Return (X, Y) of the center of cell containing provided text 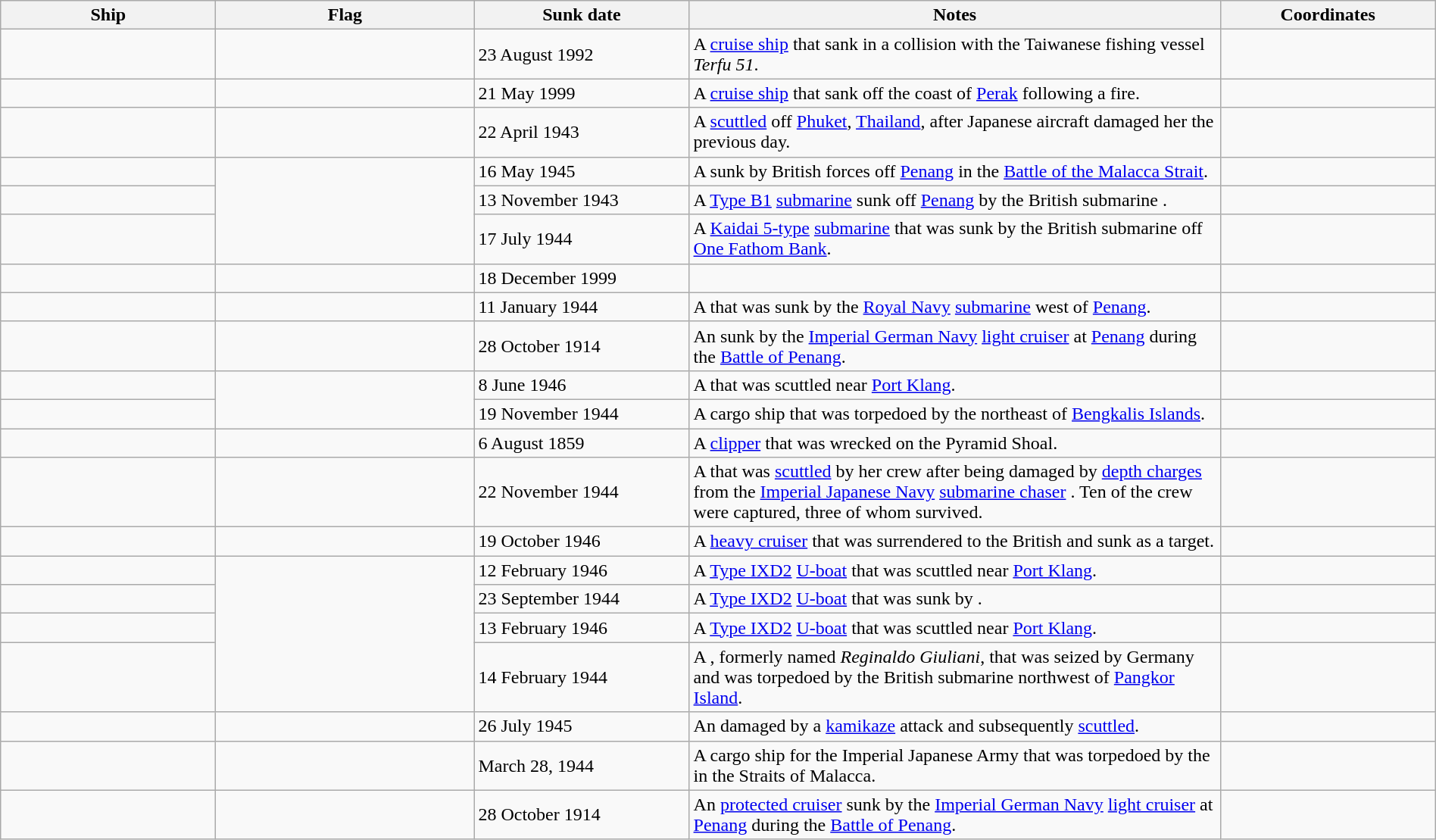
17 July 1944 (582, 239)
18 December 1999 (582, 278)
19 November 1944 (582, 414)
11 January 1944 (582, 307)
A sunk by British forces off Penang in the Battle of the Malacca Strait. (954, 171)
14 February 1944 (582, 677)
19 October 1946 (582, 542)
16 May 1945 (582, 171)
A Kaidai 5-type submarine that was sunk by the British submarine off One Fathom Bank. (954, 239)
Flag (345, 15)
A heavy cruiser that was surrendered to the British and sunk as a target. (954, 542)
March 28, 1944 (582, 765)
13 February 1946 (582, 628)
13 November 1943 (582, 200)
An damaged by a kamikaze attack and subsequently scuttled. (954, 726)
22 April 1943 (582, 132)
An sunk by the Imperial German Navy light cruiser at Penang during the Battle of Penang. (954, 345)
A cruise ship that sank in a collision with the Taiwanese fishing vessel Terfu 51. (954, 55)
Coordinates (1328, 15)
8 June 1946 (582, 385)
A cargo ship that was torpedoed by the northeast of Bengkalis Islands. (954, 414)
A , formerly named Reginaldo Giuliani, that was seized by Germany and was torpedoed by the British submarine northwest of Pangkor Island. (954, 677)
A cruise ship that sank off the coast of Perak following a fire. (954, 93)
Ship (108, 15)
12 February 1946 (582, 570)
23 September 1944 (582, 599)
Sunk date (582, 15)
26 July 1945 (582, 726)
A that was sunk by the Royal Navy submarine west of Penang. (954, 307)
Notes (954, 15)
A cargo ship for the Imperial Japanese Army that was torpedoed by the in the Straits of Malacca. (954, 765)
A clipper that was wrecked on the Pyramid Shoal. (954, 443)
A Type IXD2 U-boat that was sunk by . (954, 599)
21 May 1999 (582, 93)
A scuttled off Phuket, Thailand, after Japanese aircraft damaged her the previous day. (954, 132)
A Type B1 submarine sunk off Penang by the British submarine . (954, 200)
23 August 1992 (582, 55)
22 November 1944 (582, 492)
An protected cruiser sunk by the Imperial German Navy light cruiser at Penang during the Battle of Penang. (954, 815)
A that was scuttled near Port Klang. (954, 385)
6 August 1859 (582, 443)
